From the cell containing the given text, extract its center point as (X, Y) coordinate. 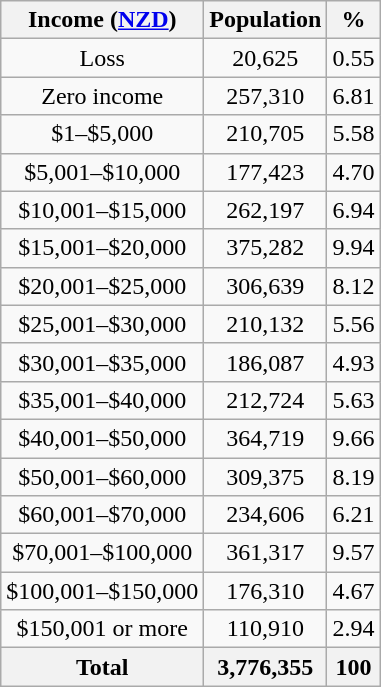
210,132 (266, 324)
210,705 (266, 134)
6.21 (354, 515)
$1–$5,000 (102, 134)
3,776,355 (266, 667)
9.57 (354, 553)
257,310 (266, 96)
$40,001–$50,000 (102, 438)
5.63 (354, 400)
100 (354, 667)
$60,001–$70,000 (102, 515)
176,310 (266, 591)
Total (102, 667)
110,910 (266, 629)
6.81 (354, 96)
$35,001–$40,000 (102, 400)
234,606 (266, 515)
5.58 (354, 134)
6.94 (354, 210)
20,625 (266, 58)
$10,001–$15,000 (102, 210)
$25,001–$30,000 (102, 324)
309,375 (266, 477)
375,282 (266, 248)
Loss (102, 58)
$20,001–$25,000 (102, 286)
0.55 (354, 58)
$150,001 or more (102, 629)
$100,001–$150,000 (102, 591)
186,087 (266, 362)
$5,001–$10,000 (102, 172)
$30,001–$35,000 (102, 362)
$50,001–$60,000 (102, 477)
Zero income (102, 96)
9.66 (354, 438)
8.19 (354, 477)
8.12 (354, 286)
% (354, 20)
4.67 (354, 591)
177,423 (266, 172)
361,317 (266, 553)
$15,001–$20,000 (102, 248)
364,719 (266, 438)
306,639 (266, 286)
5.56 (354, 324)
Population (266, 20)
Income (NZD) (102, 20)
4.70 (354, 172)
212,724 (266, 400)
9.94 (354, 248)
$70,001–$100,000 (102, 553)
4.93 (354, 362)
262,197 (266, 210)
2.94 (354, 629)
